Return the [X, Y] coordinate for the center point of the cell that contains the specified text.  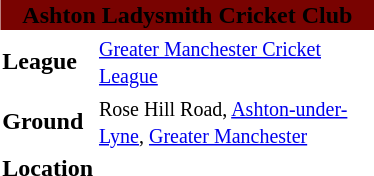
League [48, 62]
Rose Hill Road, Ashton-under-Lyne, Greater Manchester [236, 122]
Ground [48, 122]
Ashton Ladysmith Cricket Club [188, 15]
Greater Manchester Cricket League [236, 62]
